Identify which cell holds the provided text, then report its (X, Y) central coordinate. 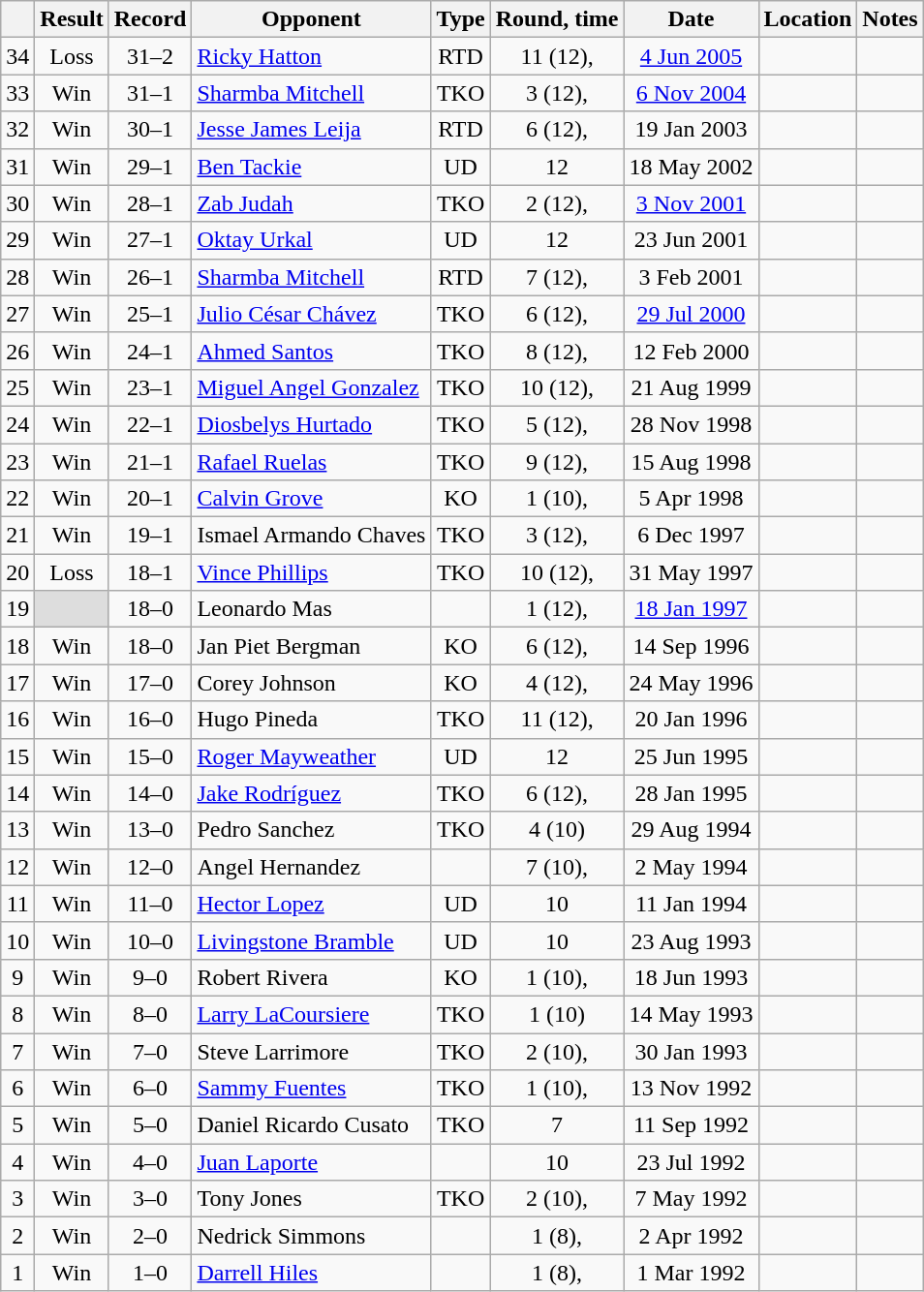
7–0 (150, 1051)
8 (12), (557, 351)
14 May 1993 (692, 1014)
1 (17, 1273)
1 (10) (557, 1014)
Darrell Hiles (312, 1273)
13 (17, 830)
Nedrick Simmons (312, 1236)
27–1 (150, 240)
28 (17, 277)
17–0 (150, 683)
9–0 (150, 977)
13 Nov 1992 (692, 1089)
3 Nov 2001 (692, 203)
26 (17, 351)
11–0 (150, 904)
1–0 (150, 1273)
32 (17, 130)
Robert Rivera (312, 977)
1 (12), (557, 609)
Record (150, 19)
6 Dec 1997 (692, 536)
30 (17, 203)
9 (17, 977)
24 May 1996 (692, 683)
16 (17, 720)
23 Jul 1992 (692, 1162)
31–1 (150, 93)
Corey Johnson (312, 683)
Juan Laporte (312, 1162)
28 Jan 1995 (692, 793)
18 Jun 1993 (692, 977)
26–1 (150, 277)
29 Jul 2000 (692, 314)
31 (17, 167)
Diosbelys Hurtado (312, 424)
25 (17, 387)
4 (12), (557, 683)
Sammy Fuentes (312, 1089)
6–0 (150, 1089)
24 (17, 424)
22–1 (150, 424)
2–0 (150, 1236)
2 May 1994 (692, 867)
8 (17, 1014)
22 (17, 499)
23 Jun 2001 (692, 240)
18 (17, 646)
13–0 (150, 830)
10–0 (150, 940)
Tony Jones (312, 1199)
7 (10), (557, 867)
14 (17, 793)
18–1 (150, 572)
5 (12), (557, 424)
28–1 (150, 203)
21–1 (150, 462)
21 Aug 1999 (692, 387)
Hector Lopez (312, 904)
18 May 2002 (692, 167)
19 (17, 609)
30–1 (150, 130)
20–1 (150, 499)
Julio César Chávez (312, 314)
Oktay Urkal (312, 240)
Steve Larrimore (312, 1051)
12–0 (150, 867)
19 Jan 2003 (692, 130)
5 (17, 1125)
Result (72, 19)
Jesse James Leija (312, 130)
4 Jun 2005 (692, 56)
Round, time (557, 19)
Pedro Sanchez (312, 830)
5–0 (150, 1125)
11 Sep 1992 (692, 1125)
Miguel Angel Gonzalez (312, 387)
2 (17, 1236)
Opponent (312, 19)
Leonardo Mas (312, 609)
27 (17, 314)
Ben Tackie (312, 167)
6 (17, 1089)
Vince Phillips (312, 572)
Calvin Grove (312, 499)
23 (17, 462)
9 (12), (557, 462)
14 Sep 1996 (692, 646)
19–1 (150, 536)
20 (17, 572)
Rafael Ruelas (312, 462)
7 (12), (557, 277)
12 Feb 2000 (692, 351)
16–0 (150, 720)
2 (12), (557, 203)
Roger Mayweather (312, 756)
4 (17, 1162)
33 (17, 93)
18 Jan 1997 (692, 609)
25 Jun 1995 (692, 756)
Daniel Ricardo Cusato (312, 1125)
3–0 (150, 1199)
3 Feb 2001 (692, 277)
17 (17, 683)
7 May 1992 (692, 1199)
Ismael Armando Chaves (312, 536)
25–1 (150, 314)
Date (692, 19)
21 (17, 536)
Jake Rodríguez (312, 793)
1 Mar 1992 (692, 1273)
24–1 (150, 351)
Livingstone Bramble (312, 940)
Type (461, 19)
4 (10) (557, 830)
Ahmed Santos (312, 351)
Larry LaCoursiere (312, 1014)
29–1 (150, 167)
28 Nov 1998 (692, 424)
31–2 (150, 56)
6 Nov 2004 (692, 93)
11 Jan 1994 (692, 904)
23–1 (150, 387)
8–0 (150, 1014)
30 Jan 1993 (692, 1051)
3 (17, 1199)
20 Jan 1996 (692, 720)
Notes (890, 19)
Ricky Hatton (312, 56)
23 Aug 1993 (692, 940)
14–0 (150, 793)
2 Apr 1992 (692, 1236)
Zab Judah (312, 203)
Jan Piet Bergman (312, 646)
Location (808, 19)
34 (17, 56)
5 Apr 1998 (692, 499)
15–0 (150, 756)
11 (17, 904)
4–0 (150, 1162)
31 May 1997 (692, 572)
Hugo Pineda (312, 720)
15 (17, 756)
Angel Hernandez (312, 867)
29 (17, 240)
15 Aug 1998 (692, 462)
29 Aug 1994 (692, 830)
